Detect which cell encompasses the target text, then output its (x, y) center coordinate. 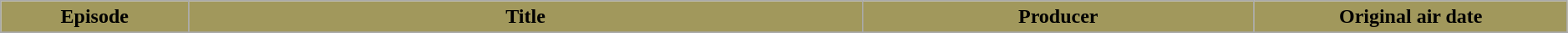
Original air date (1410, 17)
Producer (1058, 17)
Episode (95, 17)
Title (526, 17)
